Capture the cell that displays the provided text and extract its [X, Y] central coordinate. 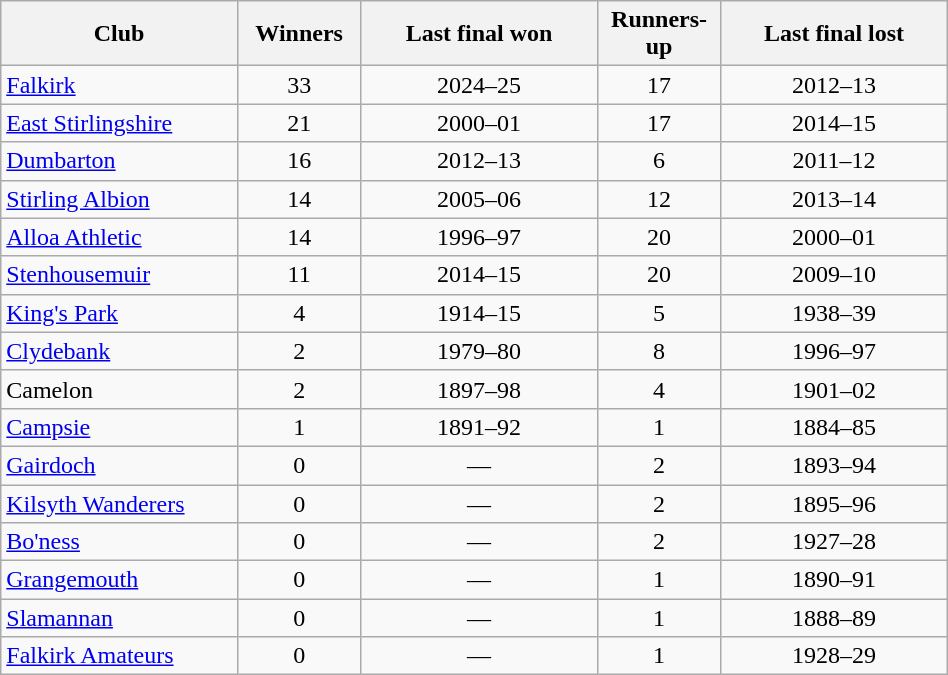
1901–02 [834, 389]
12 [659, 199]
2024–25 [479, 85]
1895–96 [834, 503]
Falkirk Amateurs [120, 656]
2013–14 [834, 199]
1893–94 [834, 465]
Kilsyth Wanderers [120, 503]
Last final won [479, 34]
1938–39 [834, 313]
11 [299, 275]
Dumbarton [120, 161]
Bo'ness [120, 542]
8 [659, 351]
Stenhousemuir [120, 275]
Camelon [120, 389]
6 [659, 161]
33 [299, 85]
1890–91 [834, 580]
2011–12 [834, 161]
Club [120, 34]
Gairdoch [120, 465]
King's Park [120, 313]
Campsie [120, 427]
Slamannan [120, 618]
Winners [299, 34]
1884–85 [834, 427]
1888–89 [834, 618]
21 [299, 123]
Clydebank [120, 351]
Grangemouth [120, 580]
5 [659, 313]
1897–98 [479, 389]
Runners-up [659, 34]
Last final lost [834, 34]
1927–28 [834, 542]
Stirling Albion [120, 199]
Falkirk [120, 85]
2009–10 [834, 275]
1891–92 [479, 427]
East Stirlingshire [120, 123]
16 [299, 161]
1914–15 [479, 313]
1979–80 [479, 351]
2005–06 [479, 199]
1928–29 [834, 656]
Alloa Athletic [120, 237]
